Provide the [X, Y] coordinate of the cell's center where the given text is located.  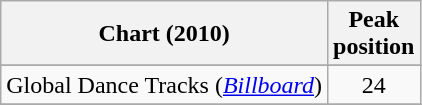
Chart (2010) [164, 34]
Peakposition [374, 34]
Global Dance Tracks (Billboard) [164, 85]
24 [374, 85]
